Determine the [x, y] coordinate at the center of the cell enclosing the given text.  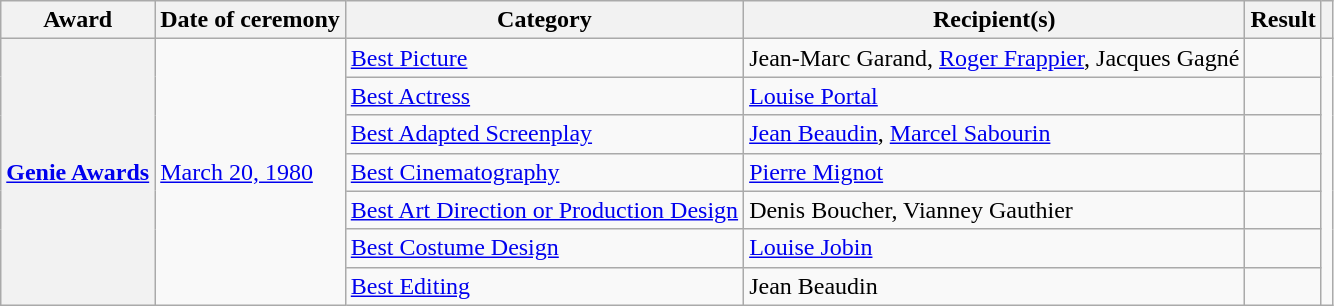
Jean-Marc Garand, Roger Frappier, Jacques Gagné [994, 58]
Date of ceremony [250, 20]
Genie Awards [78, 172]
Pierre Mignot [994, 172]
Category [544, 20]
Recipient(s) [994, 20]
Jean Beaudin [994, 286]
Best Editing [544, 286]
March 20, 1980 [250, 172]
Best Picture [544, 58]
Best Cinematography [544, 172]
Jean Beaudin, Marcel Sabourin [994, 134]
Best Costume Design [544, 248]
Denis Boucher, Vianney Gauthier [994, 210]
Best Art Direction or Production Design [544, 210]
Best Actress [544, 96]
Result [1283, 20]
Award [78, 20]
Louise Jobin [994, 248]
Best Adapted Screenplay [544, 134]
Louise Portal [994, 96]
